Return the (X, Y) coordinate for the center point of the cell that contains the specified text.  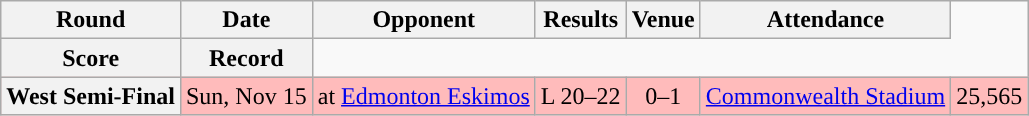
Commonwealth Stadium (825, 96)
West Semi-Final (91, 96)
Opponent (424, 20)
Round (91, 20)
Attendance (825, 20)
Sun, Nov 15 (246, 96)
Venue (663, 20)
L 20–22 (580, 96)
Results (580, 20)
at Edmonton Eskimos (424, 96)
0–1 (663, 96)
Date (246, 20)
25,565 (990, 96)
Score (91, 58)
Record (246, 58)
